Find where the given text appears and provide that cell's center as [x, y] coordinate. 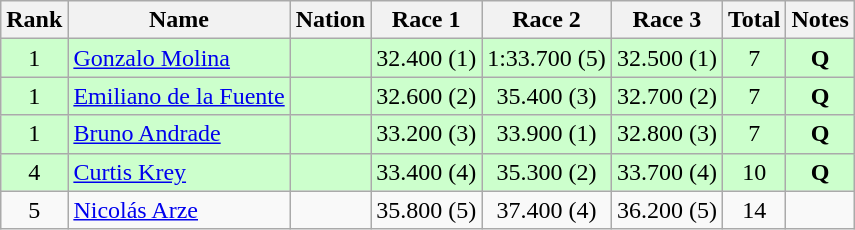
Name [179, 20]
10 [754, 172]
37.400 (4) [547, 210]
32.500 (1) [666, 58]
35.800 (5) [426, 210]
33.400 (4) [426, 172]
Gonzalo Molina [179, 58]
32.700 (2) [666, 96]
33.200 (3) [426, 134]
33.700 (4) [666, 172]
35.400 (3) [547, 96]
Notes [820, 20]
Total [754, 20]
Race 3 [666, 20]
Race 2 [547, 20]
1:33.700 (5) [547, 58]
Nation [330, 20]
Curtis Krey [179, 172]
Bruno Andrade [179, 134]
Rank [34, 20]
Nicolás Arze [179, 210]
14 [754, 210]
Race 1 [426, 20]
36.200 (5) [666, 210]
5 [34, 210]
33.900 (1) [547, 134]
32.800 (3) [666, 134]
32.600 (2) [426, 96]
32.400 (1) [426, 58]
Emiliano de la Fuente [179, 96]
4 [34, 172]
35.300 (2) [547, 172]
